Extract the [x, y] coordinate from the center of the cell holding the provided text.  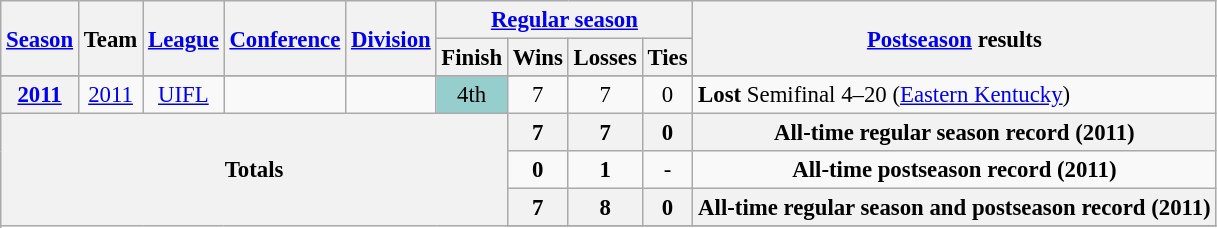
League [184, 38]
Ties [668, 58]
- [668, 170]
Losses [605, 58]
All-time regular season and postseason record (2011) [954, 208]
Postseason results [954, 38]
Season [40, 38]
Finish [472, 58]
1 [605, 170]
UIFL [184, 95]
All-time postseason record (2011) [954, 170]
Regular season [564, 20]
Division [391, 38]
Totals [254, 170]
8 [605, 208]
Team [110, 38]
Wins [538, 58]
4th [472, 95]
All-time regular season record (2011) [954, 133]
Conference [285, 38]
Lost Semifinal 4–20 (Eastern Kentucky) [954, 95]
